For the text-containing cell, return its midpoint in (X, Y) coordinate format. 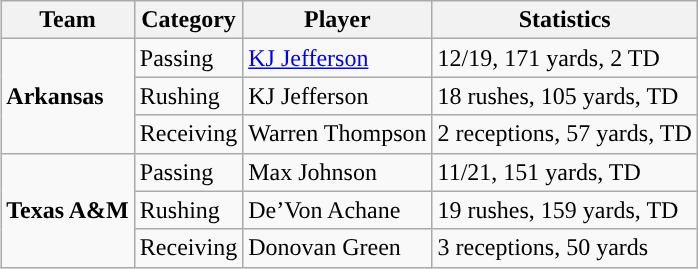
11/21, 151 yards, TD (564, 172)
19 rushes, 159 yards, TD (564, 210)
Team (68, 20)
Max Johnson (338, 172)
12/19, 171 yards, 2 TD (564, 58)
Donovan Green (338, 248)
Player (338, 20)
Category (188, 20)
3 receptions, 50 yards (564, 248)
Warren Thompson (338, 134)
18 rushes, 105 yards, TD (564, 96)
Statistics (564, 20)
Arkansas (68, 96)
2 receptions, 57 yards, TD (564, 134)
Texas A&M (68, 210)
De’Von Achane (338, 210)
